Return the (x, y) coordinate for the center point of the cell that contains the specified text.  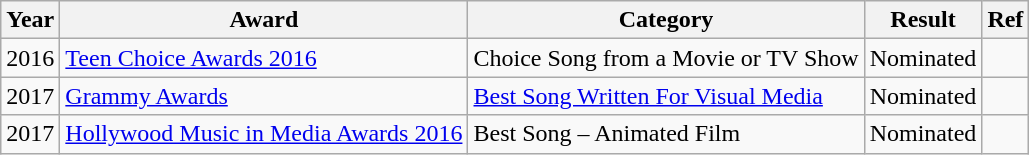
Ref (1006, 20)
Choice Song from a Movie or TV Show (666, 58)
Teen Choice Awards 2016 (264, 58)
Best Song Written For Visual Media (666, 96)
2016 (30, 58)
Best Song – Animated Film (666, 134)
Year (30, 20)
Result (923, 20)
Hollywood Music in Media Awards 2016 (264, 134)
Award (264, 20)
Category (666, 20)
Grammy Awards (264, 96)
